Output the [x, y] coordinate of the center of the cell containing the given text.  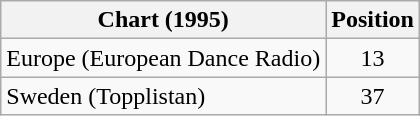
13 [373, 58]
Sweden (Topplistan) [164, 96]
Position [373, 20]
Chart (1995) [164, 20]
37 [373, 96]
Europe (European Dance Radio) [164, 58]
